Determine the (X, Y) coordinate at the center of the cell enclosing the given text.  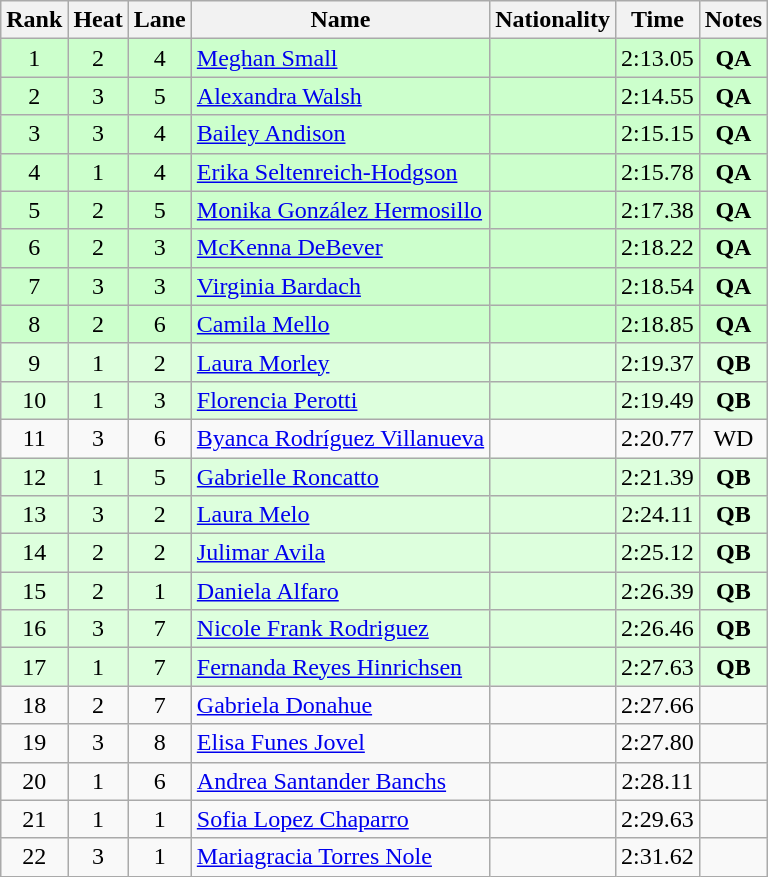
Monika González Hermosillo (340, 210)
2:24.11 (657, 515)
Gabrielle Roncatto (340, 477)
2:18.22 (657, 248)
2:18.54 (657, 286)
2:27.80 (657, 743)
2:27.66 (657, 705)
Julimar Avila (340, 553)
2:29.63 (657, 819)
2:17.38 (657, 210)
Erika Seltenreich-Hodgson (340, 172)
16 (34, 629)
12 (34, 477)
9 (34, 362)
19 (34, 743)
Nationality (553, 20)
2:15.78 (657, 172)
Nicole Frank Rodriguez (340, 629)
WD (733, 438)
Gabriela Donahue (340, 705)
2:15.15 (657, 134)
10 (34, 400)
Byanca Rodríguez Villanueva (340, 438)
Camila Mello (340, 324)
Meghan Small (340, 58)
Florencia Perotti (340, 400)
2:13.05 (657, 58)
Sofia Lopez Chaparro (340, 819)
Fernanda Reyes Hinrichsen (340, 667)
Name (340, 20)
McKenna DeBever (340, 248)
Rank (34, 20)
Notes (733, 20)
11 (34, 438)
Virginia Bardach (340, 286)
Lane (160, 20)
14 (34, 553)
2:19.49 (657, 400)
2:28.11 (657, 781)
2:14.55 (657, 96)
2:19.37 (657, 362)
2:21.39 (657, 477)
2:26.39 (657, 591)
22 (34, 857)
Laura Melo (340, 515)
Elisa Funes Jovel (340, 743)
Time (657, 20)
2:26.46 (657, 629)
15 (34, 591)
Daniela Alfaro (340, 591)
2:18.85 (657, 324)
18 (34, 705)
Heat (98, 20)
Alexandra Walsh (340, 96)
2:20.77 (657, 438)
2:27.63 (657, 667)
Bailey Andison (340, 134)
2:31.62 (657, 857)
21 (34, 819)
2:25.12 (657, 553)
20 (34, 781)
17 (34, 667)
Andrea Santander Banchs (340, 781)
Mariagracia Torres Nole (340, 857)
Laura Morley (340, 362)
13 (34, 515)
